Extract the [x, y] coordinate from the center of the cell holding the provided text.  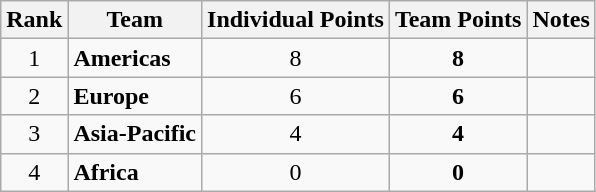
3 [34, 134]
Europe [135, 96]
Asia-Pacific [135, 134]
Americas [135, 58]
Rank [34, 20]
Team Points [458, 20]
1 [34, 58]
Individual Points [296, 20]
Africa [135, 172]
2 [34, 96]
Team [135, 20]
Notes [561, 20]
